Pinpoint the cell where the given text exists, returning its [X, Y] midpoint coordinate. 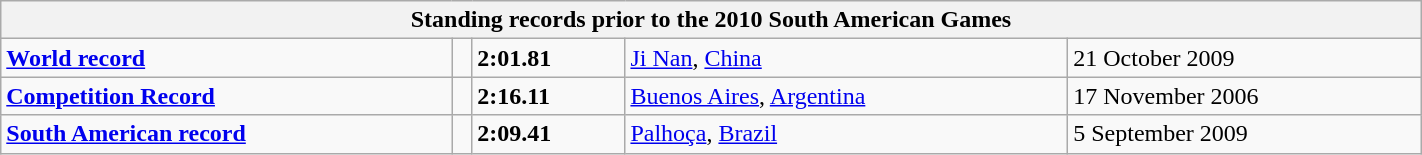
Buenos Aires, Argentina [846, 96]
Palhoça, Brazil [846, 134]
21 October 2009 [1245, 58]
2:16.11 [548, 96]
Ji Nan, China [846, 58]
17 November 2006 [1245, 96]
5 September 2009 [1245, 134]
2:09.41 [548, 134]
Competition Record [226, 96]
South American record [226, 134]
Standing records prior to the 2010 South American Games [711, 20]
2:01.81 [548, 58]
World record [226, 58]
